Find where the given text appears and provide that cell's center as (x, y) coordinate. 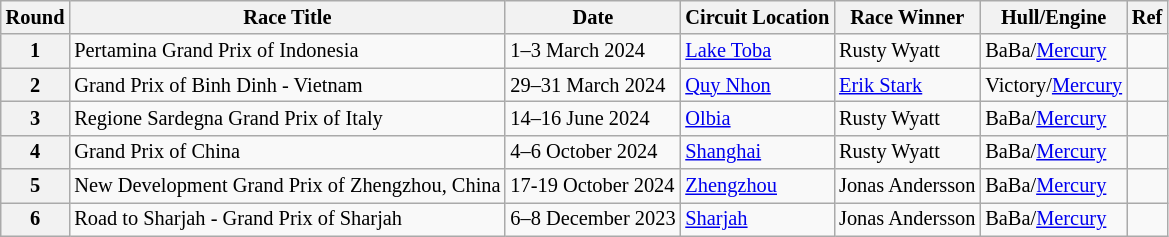
Regione Sardegna Grand Prix of Italy (287, 118)
Race Title (287, 17)
29–31 March 2024 (592, 85)
Lake Toba (757, 51)
Sharjah (757, 219)
6–8 December 2023 (592, 219)
Pertamina Grand Prix of Indonesia (287, 51)
17-19 October 2024 (592, 186)
Race Winner (907, 17)
Shanghai (757, 152)
5 (36, 186)
14–16 June 2024 (592, 118)
2 (36, 85)
Victory/Mercury (1054, 85)
3 (36, 118)
Round (36, 17)
New Development Grand Prix of Zhengzhou, China (287, 186)
Grand Prix of Binh Dinh - Vietnam (287, 85)
4–6 October 2024 (592, 152)
Road to Sharjah - Grand Prix of Sharjah (287, 219)
4 (36, 152)
Circuit Location (757, 17)
6 (36, 219)
Quy Nhon (757, 85)
Zhengzhou (757, 186)
Grand Prix of China (287, 152)
Erik Stark (907, 85)
Olbia (757, 118)
Hull/Engine (1054, 17)
Date (592, 17)
1–3 March 2024 (592, 51)
1 (36, 51)
Ref (1147, 17)
